Find where the given text appears and provide that cell's center as (X, Y) coordinate. 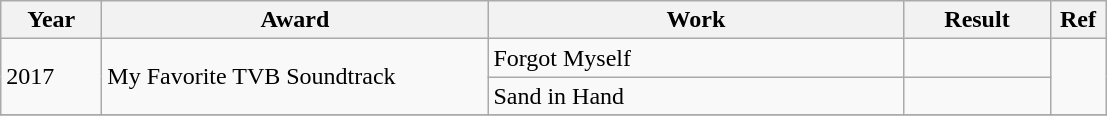
Award (295, 20)
My Favorite TVB Soundtrack (295, 77)
2017 (52, 77)
Work (696, 20)
Sand in Hand (696, 96)
Year (52, 20)
Forgot Myself (696, 58)
Ref (1078, 20)
Result (977, 20)
